Capture the cell that displays the provided text and extract its (X, Y) central coordinate. 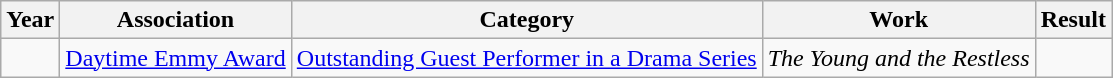
Result (1073, 20)
The Young and the Restless (898, 58)
Category (526, 20)
Daytime Emmy Award (176, 58)
Work (898, 20)
Outstanding Guest Performer in a Drama Series (526, 58)
Year (30, 20)
Association (176, 20)
